Identify which cell holds the provided text, then report its (x, y) central coordinate. 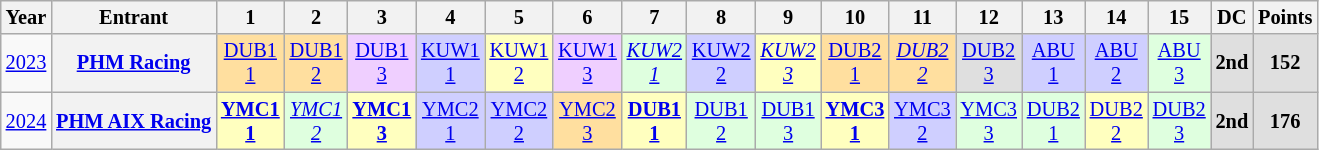
YMC33 (989, 121)
ABU3 (1180, 63)
YMC31 (856, 121)
KUW13 (588, 63)
KUW11 (450, 63)
13 (1054, 17)
KUW21 (654, 63)
176 (1285, 121)
2023 (26, 63)
Entrant (134, 17)
YMC11 (250, 121)
14 (1116, 17)
PHM Racing (134, 63)
3 (382, 17)
7 (654, 17)
11 (922, 17)
6 (588, 17)
YMC13 (382, 121)
2024 (26, 121)
152 (1285, 63)
1 (250, 17)
YMC22 (520, 121)
YMC23 (588, 121)
Points (1285, 17)
9 (788, 17)
KUW23 (788, 63)
4 (450, 17)
KUW12 (520, 63)
PHM AIX Racing (134, 121)
5 (520, 17)
ABU1 (1054, 63)
8 (722, 17)
KUW22 (722, 63)
2 (316, 17)
ABU2 (1116, 63)
12 (989, 17)
DC (1232, 17)
YMC21 (450, 121)
YMC32 (922, 121)
Year (26, 17)
15 (1180, 17)
10 (856, 17)
YMC12 (316, 121)
